Provide the [x, y] coordinate of the cell's center where the given text is located.  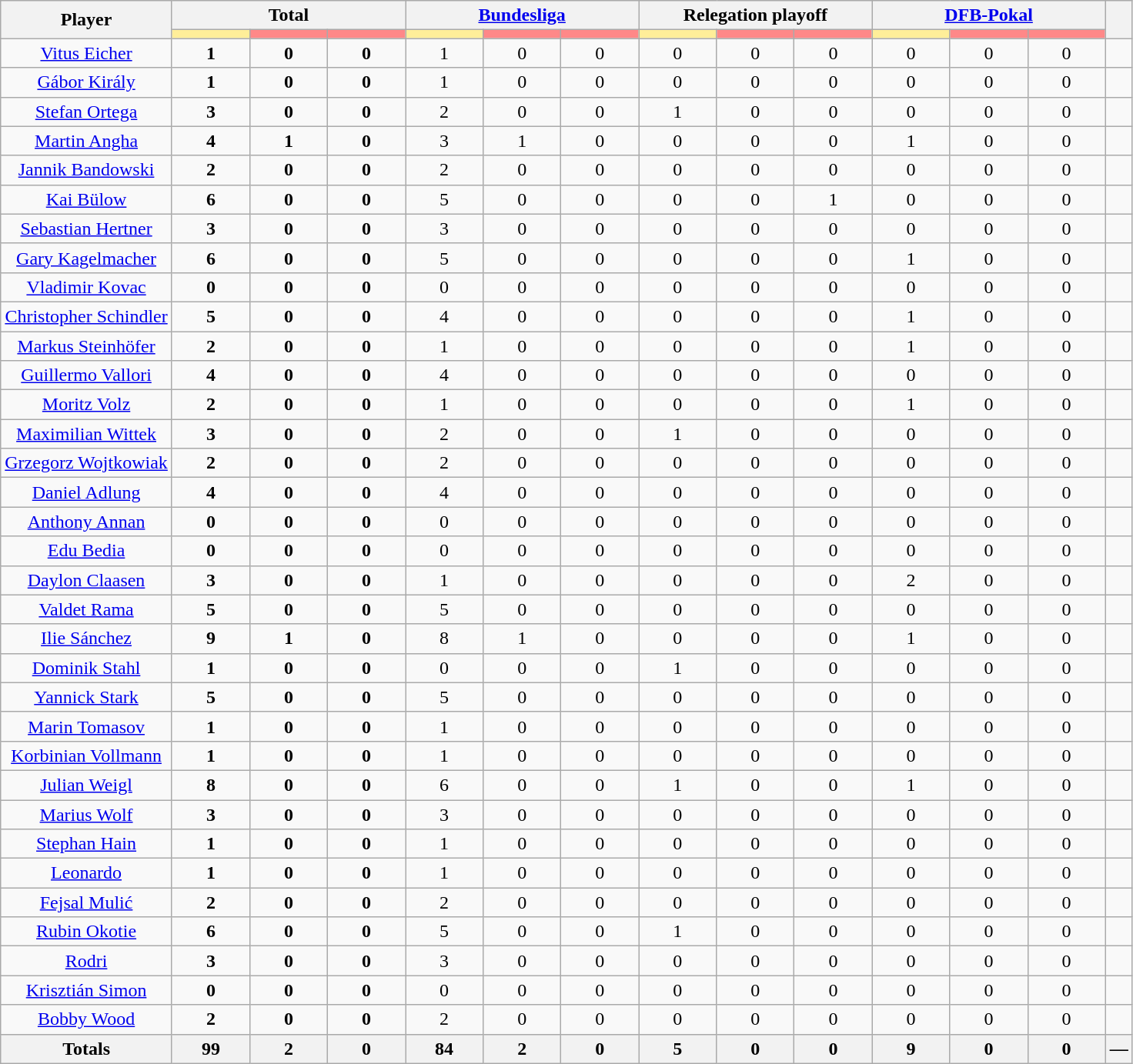
Gary Kagelmacher [86, 258]
Ilie Sánchez [86, 639]
Rubin Okotie [86, 932]
84 [445, 1049]
Daniel Adlung [86, 492]
Marin Tomasov [86, 726]
Rodri [86, 961]
Bobby Wood [86, 1019]
Stephan Hain [86, 844]
Christopher Schindler [86, 316]
Total [288, 15]
Yannick Stark [86, 697]
Martin Angha [86, 141]
Valdet Rama [86, 609]
Vitus Eicher [86, 53]
Bundesliga [522, 15]
Anthony Annan [86, 522]
Vladimir Kovac [86, 287]
Player [86, 20]
Edu Bedia [86, 551]
DFB-Pokal [988, 15]
Julian Weigl [86, 785]
Kai Bülow [86, 199]
— [1119, 1049]
Markus Steinhöfer [86, 345]
Relegation playoff [756, 15]
Korbinian Vollmann [86, 755]
Krisztián Simon [86, 990]
Moritz Volz [86, 405]
Grzegorz Wojtkowiak [86, 463]
Jannik Bandowski [86, 170]
Fejsal Mulić [86, 902]
Dominik Stahl [86, 668]
Leonardo [86, 873]
Marius Wolf [86, 815]
Sebastian Hertner [86, 228]
Daylon Claasen [86, 580]
Gábor Király [86, 82]
99 [211, 1049]
Maximilian Wittek [86, 434]
Totals [86, 1049]
Stefan Ortega [86, 112]
Guillermo Vallori [86, 375]
